Scan for the cell matching the given text and deliver its (X, Y) coordinate at center. 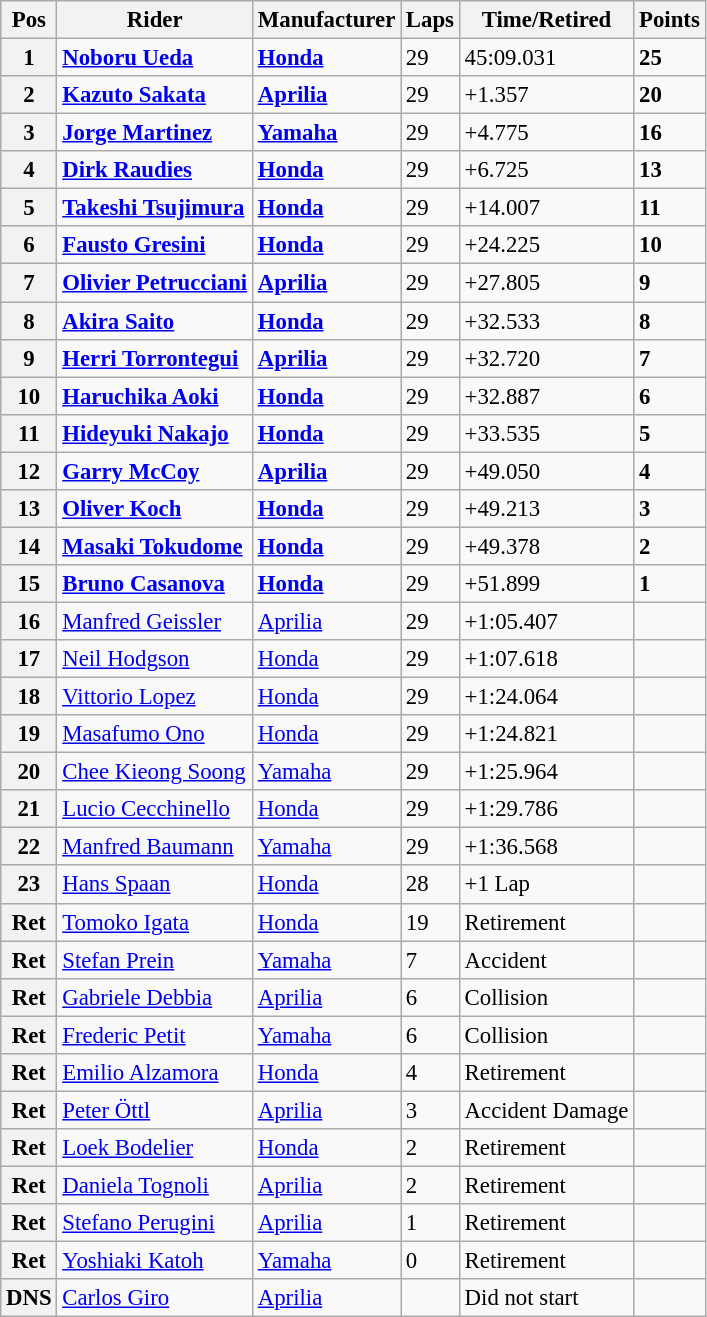
Yoshiaki Katoh (155, 1261)
Dirk Raudies (155, 170)
Manfred Geissler (155, 621)
+14.007 (546, 208)
28 (430, 885)
Hideyuki Nakajo (155, 433)
Jorge Martinez (155, 133)
+1.357 (546, 95)
+32.533 (546, 321)
Lucio Cecchinello (155, 809)
Loek Bodelier (155, 1148)
+1:29.786 (546, 809)
45:09.031 (546, 58)
15 (29, 584)
+33.535 (546, 433)
Neil Hodgson (155, 659)
Stefano Perugini (155, 1223)
Time/Retired (546, 20)
+51.899 (546, 584)
Did not start (546, 1298)
+32.720 (546, 358)
14 (29, 546)
Oliver Koch (155, 509)
Bruno Casanova (155, 584)
+1:24.064 (546, 697)
Herri Torrontegui (155, 358)
17 (29, 659)
DNS (29, 1298)
+1:36.568 (546, 847)
+1:07.618 (546, 659)
Noboru Ueda (155, 58)
22 (29, 847)
+49.378 (546, 546)
Manufacturer (326, 20)
Frederic Petit (155, 1035)
Kazuto Sakata (155, 95)
Emilio Alzamora (155, 1073)
Pos (29, 20)
Rider (155, 20)
Haruchika Aoki (155, 396)
Masaki Tokudome (155, 546)
Olivier Petrucciani (155, 283)
21 (29, 809)
Garry McCoy (155, 471)
Points (670, 20)
12 (29, 471)
+49.050 (546, 471)
23 (29, 885)
+1:25.964 (546, 772)
+27.805 (546, 283)
Peter Öttl (155, 1110)
Takeshi Tsujimura (155, 208)
Manfred Baumann (155, 847)
Fausto Gresini (155, 245)
Accident Damage (546, 1110)
+49.213 (546, 509)
+1:24.821 (546, 734)
+6.725 (546, 170)
Stefan Prein (155, 960)
+1:05.407 (546, 621)
Daniela Tognoli (155, 1185)
Carlos Giro (155, 1298)
18 (29, 697)
Laps (430, 20)
Accident (546, 960)
Masafumo Ono (155, 734)
Gabriele Debbia (155, 997)
25 (670, 58)
+24.225 (546, 245)
0 (430, 1261)
Chee Kieong Soong (155, 772)
+1 Lap (546, 885)
Hans Spaan (155, 885)
Tomoko Igata (155, 922)
Vittorio Lopez (155, 697)
+32.887 (546, 396)
Akira Saito (155, 321)
+4.775 (546, 133)
